Return the [x, y] coordinate for the center point of the cell that contains the specified text.  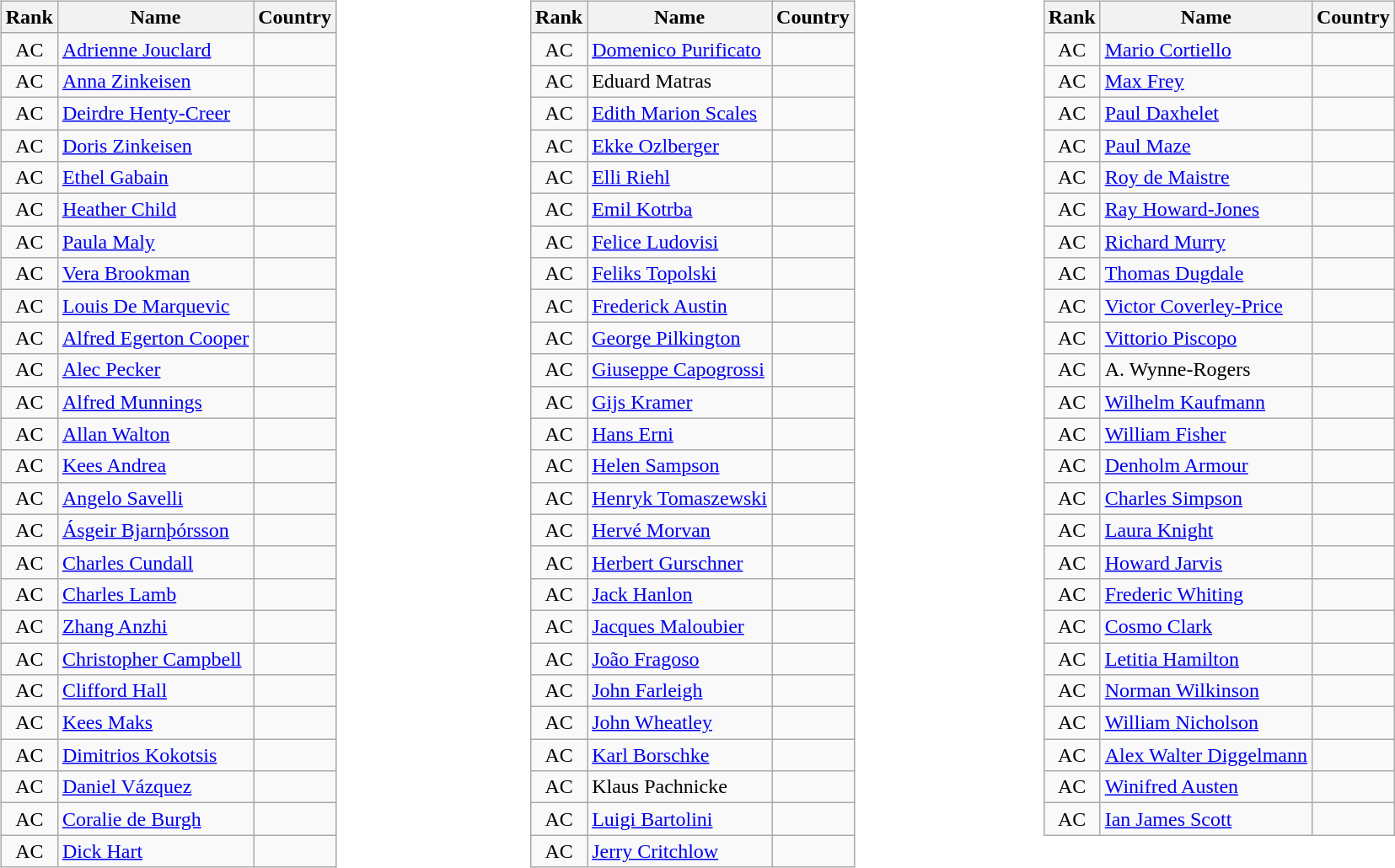
Mario Cortiello [1205, 49]
Frederic Whiting [1205, 594]
A. Wynne-Rogers [1205, 370]
Hervé Morvan [679, 530]
Ekke Ozlberger [679, 146]
Charles Simpson [1205, 498]
Winifred Austen [1205, 787]
Doris Zinkeisen [155, 146]
John Wheatley [679, 723]
Klaus Pachnicke [679, 787]
Cosmo Clark [1205, 626]
Henryk Tomaszewski [679, 498]
George Pilkington [679, 338]
Anna Zinkeisen [155, 81]
Kees Andrea [155, 466]
Howard Jarvis [1205, 562]
Dick Hart [155, 851]
Adrienne Jouclard [155, 49]
Ethel Gabain [155, 178]
Denholm Armour [1205, 466]
Ian James Scott [1205, 819]
Felice Ludovisi [679, 242]
Alex Walter Diggelmann [1205, 755]
Daniel Vázquez [155, 787]
Gijs Kramer [679, 402]
Hans Erni [679, 434]
Christopher Campbell [155, 658]
Vera Brookman [155, 274]
Wilhelm Kaufmann [1205, 402]
Feliks Topolski [679, 274]
Angelo Savelli [155, 498]
Herbert Gurschner [679, 562]
Norman Wilkinson [1205, 691]
Heather Child [155, 210]
Elli Riehl [679, 178]
Ray Howard-Jones [1205, 210]
Vittorio Piscopo [1205, 338]
Coralie de Burgh [155, 819]
Thomas Dugdale [1205, 274]
Laura Knight [1205, 530]
John Farleigh [679, 691]
Letitia Hamilton [1205, 658]
Alec Pecker [155, 370]
Giuseppe Capogrossi [679, 370]
Louis De Marquevic [155, 306]
Alfred Egerton Cooper [155, 338]
Victor Coverley-Price [1205, 306]
Dimitrios Kokotsis [155, 755]
Zhang Anzhi [155, 626]
Charles Lamb [155, 594]
Max Frey [1205, 81]
Emil Kotrba [679, 210]
Jerry Critchlow [679, 851]
William Fisher [1205, 434]
Karl Borschke [679, 755]
Clifford Hall [155, 691]
William Nicholson [1205, 723]
Domenico Purificato [679, 49]
Deirdre Henty-Creer [155, 113]
João Fragoso [679, 658]
Jacques Maloubier [679, 626]
Alfred Munnings [155, 402]
Edith Marion Scales [679, 113]
Helen Sampson [679, 466]
Richard Murry [1205, 242]
Frederick Austin [679, 306]
Paul Daxhelet [1205, 113]
Roy de Maistre [1205, 178]
Paula Maly [155, 242]
Luigi Bartolini [679, 819]
Jack Hanlon [679, 594]
Paul Maze [1205, 146]
Allan Walton [155, 434]
Kees Maks [155, 723]
Eduard Matras [679, 81]
Ásgeir Bjarnþórsson [155, 530]
Charles Cundall [155, 562]
